Detect which cell encompasses the target text, then output its (X, Y) center coordinate. 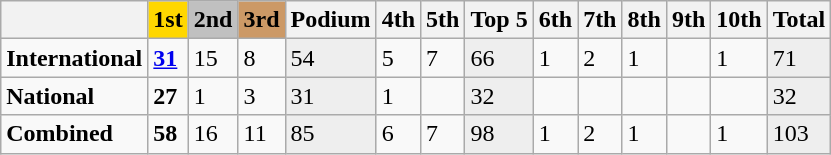
11 (262, 134)
6 (398, 134)
27 (168, 96)
3rd (262, 20)
Total (799, 20)
National (74, 96)
4th (398, 20)
103 (799, 134)
58 (168, 134)
98 (499, 134)
6th (555, 20)
8 (262, 58)
2nd (213, 20)
3 (262, 96)
85 (330, 134)
Top 5 (499, 20)
1st (168, 20)
Combined (74, 134)
5th (443, 20)
International (74, 58)
Podium (330, 20)
9th (688, 20)
71 (799, 58)
15 (213, 58)
7th (600, 20)
54 (330, 58)
16 (213, 134)
8th (644, 20)
5 (398, 58)
66 (499, 58)
10th (739, 20)
